Extract the (x, y) coordinate from the center of the cell holding the provided text.  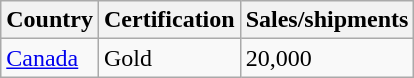
Sales/shipments (327, 20)
20,000 (327, 58)
Certification (169, 20)
Gold (169, 58)
Country (50, 20)
Canada (50, 58)
